Capture the cell that displays the provided text and extract its (X, Y) central coordinate. 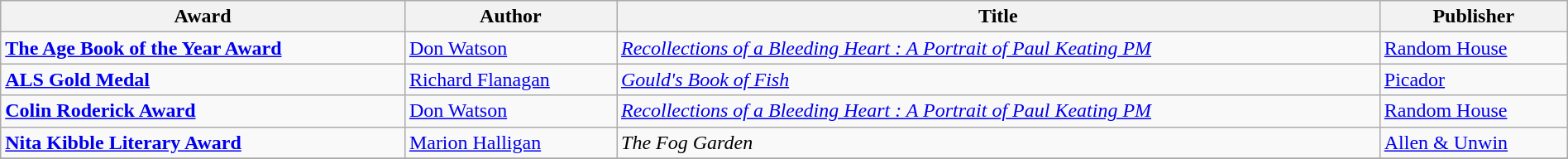
Picador (1474, 79)
Marion Halligan (510, 142)
Award (203, 17)
The Fog Garden (999, 142)
Gould's Book of Fish (999, 79)
Author (510, 17)
Title (999, 17)
Colin Roderick Award (203, 111)
Allen & Unwin (1474, 142)
ALS Gold Medal (203, 79)
Nita Kibble Literary Award (203, 142)
Publisher (1474, 17)
Richard Flanagan (510, 79)
The Age Book of the Year Award (203, 48)
